Locate the cell with the specified text and output its [X, Y] center coordinate. 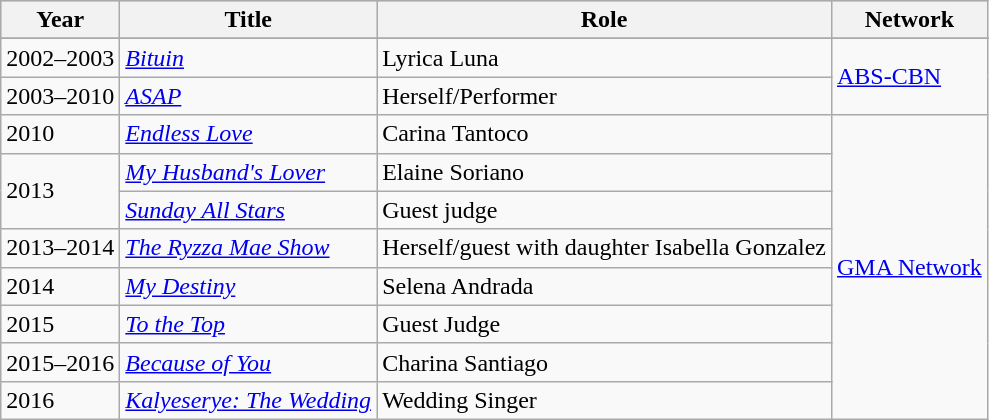
2015–2016 [60, 362]
Title [248, 20]
GMA Network [909, 267]
2013–2014 [60, 248]
Endless Love [248, 134]
Herself/guest with daughter Isabella Gonzalez [604, 248]
2010 [60, 134]
Wedding Singer [604, 400]
My Destiny [248, 286]
To the Top [248, 324]
The Ryzza Mae Show [248, 248]
Because of You [248, 362]
Carina Tantoco [604, 134]
Role [604, 20]
Charina Santiago [604, 362]
Bituin [248, 58]
My Husband's Lover [248, 172]
2013 [60, 191]
ASAP [248, 96]
2002–2003 [60, 58]
ABS-CBN [909, 77]
Guest judge [604, 210]
Year [60, 20]
Elaine Soriano [604, 172]
Lyrica Luna [604, 58]
Herself/Performer [604, 96]
2003–2010 [60, 96]
Network [909, 20]
2015 [60, 324]
Selena Andrada [604, 286]
Guest Judge [604, 324]
2014 [60, 286]
Kalyeserye: The Wedding [248, 400]
Sunday All Stars [248, 210]
2016 [60, 400]
